Locate the cell with the specified text and output its (X, Y) center coordinate. 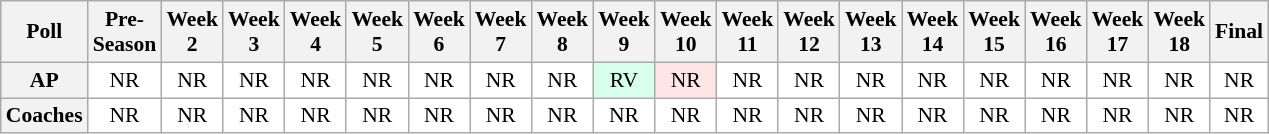
Week2 (192, 32)
Week17 (1118, 32)
Week6 (439, 32)
Week13 (871, 32)
Coaches (44, 116)
Week7 (501, 32)
Final (1239, 32)
Week14 (933, 32)
Week5 (377, 32)
Week16 (1056, 32)
Week15 (994, 32)
Week18 (1179, 32)
Poll (44, 32)
Pre-Season (125, 32)
Week12 (809, 32)
Week4 (316, 32)
Week10 (686, 32)
Week8 (562, 32)
Week11 (748, 32)
RV (624, 80)
AP (44, 80)
Week3 (254, 32)
Week9 (624, 32)
